Identify which cell holds the provided text, then report its (X, Y) central coordinate. 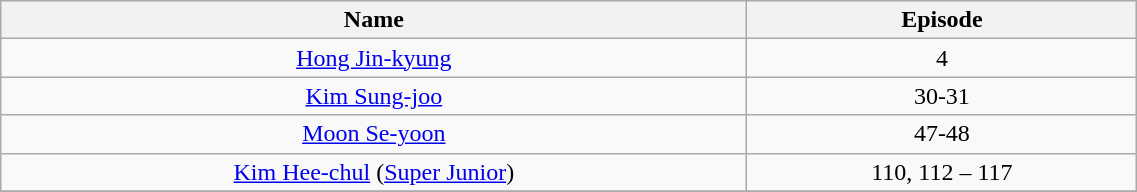
110, 112 – 117 (942, 172)
4 (942, 58)
Kim Sung-joo (374, 96)
47-48 (942, 134)
Kim Hee-chul (Super Junior) (374, 172)
Moon Se-yoon (374, 134)
Name (374, 20)
Hong Jin-kyung (374, 58)
30-31 (942, 96)
Episode (942, 20)
